Output the (x, y) coordinate of the center of the cell containing the given text.  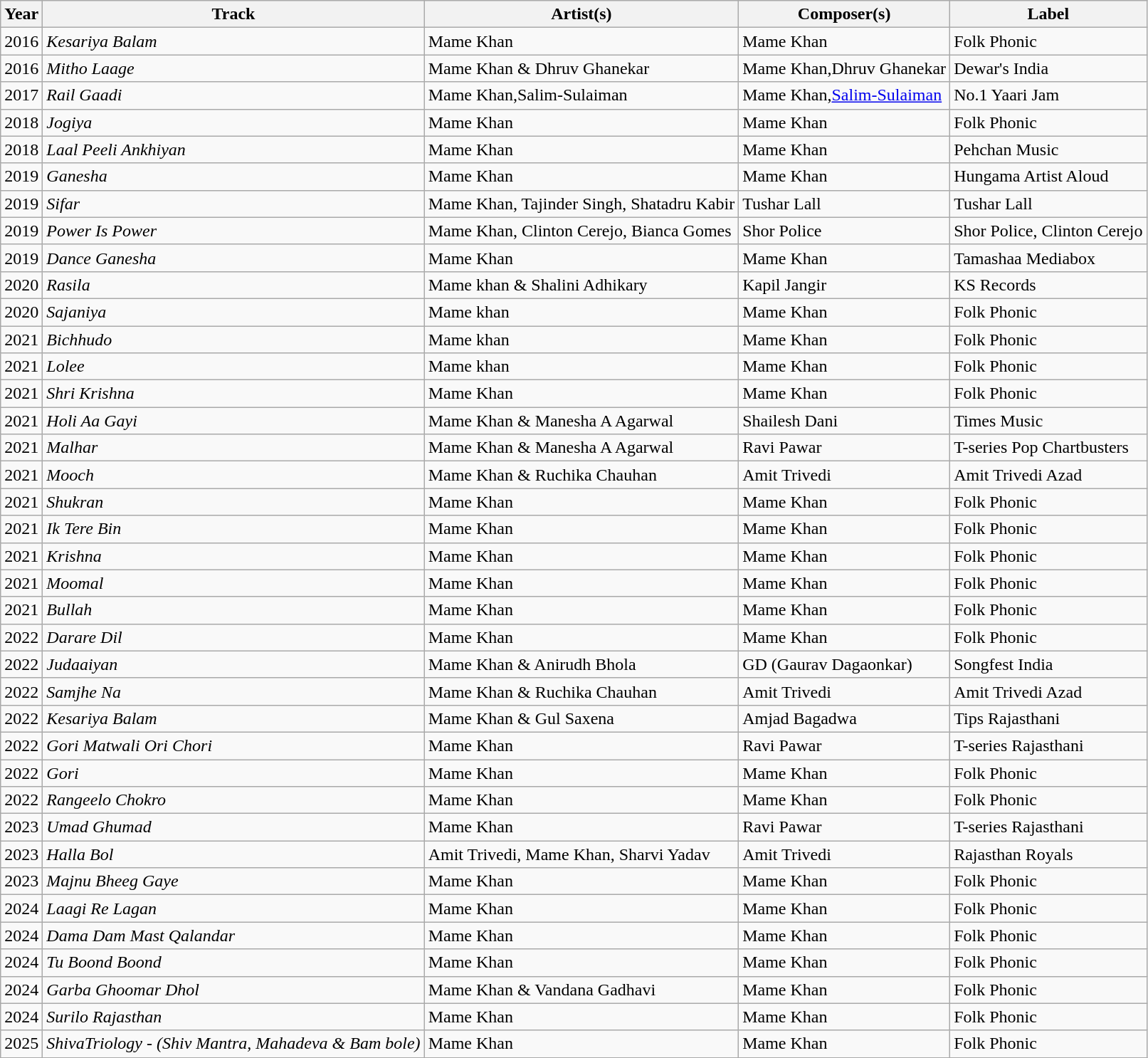
Ik Tere Bin (233, 529)
Moomal (233, 583)
Sajaniya (233, 312)
Judaaiyan (233, 664)
Shri Krishna (233, 394)
Artist(s) (581, 14)
Mitho Laage (233, 68)
Rasila (233, 285)
Dama Dam Mast Qalandar (233, 936)
KS Records (1048, 285)
Bullah (233, 610)
Pehchan Music (1048, 150)
Mame Khan & Dhruv Ghanekar (581, 68)
T-series Pop Chartbusters (1048, 448)
Kapil Jangir (844, 285)
ShivaTriology - (Shiv Mantra, Mahadeva & Bam bole) (233, 1044)
Tamashaa Mediabox (1048, 258)
Mame khan & Shalini Adhikary (581, 285)
Shor Police, Clinton Cerejo (1048, 231)
Dewar's India (1048, 68)
Composer(s) (844, 14)
2017 (21, 95)
Lolee (233, 367)
Track (233, 14)
2025 (21, 1044)
Krishna (233, 556)
Surilo Rajasthan (233, 1017)
Mame Khan & Vandana Gadhavi (581, 990)
Shukran (233, 502)
GD (Gaurav Dagaonkar) (844, 664)
Rangeelo Chokro (233, 800)
Mame Khan, Clinton Cerejo, Bianca Gomes (581, 231)
No.1 Yaari Jam (1048, 95)
Shor Police (844, 231)
Hungama Artist Aloud (1048, 177)
Times Music (1048, 421)
Jogiya (233, 122)
Mame Khan,Dhruv Ghanekar (844, 68)
Tips Rajasthani (1048, 718)
Samjhe Na (233, 691)
Halla Bol (233, 854)
Sifar (233, 204)
Power Is Power (233, 231)
Mame Khan & Gul Saxena (581, 718)
Songfest India (1048, 664)
Mooch (233, 475)
Holi Aa Gayi (233, 421)
Ganesha (233, 177)
Bichhudo (233, 340)
Malhar (233, 448)
Gori Matwali Ori Chori (233, 745)
Amit Trivedi, Mame Khan, Sharvi Yadav (581, 854)
Darare Dil (233, 637)
Dance Ganesha (233, 258)
Majnu Bheeg Gaye (233, 881)
Rajasthan Royals (1048, 854)
Rail Gaadi (233, 95)
Gori (233, 772)
Umad Ghumad (233, 827)
Mame Khan & Anirudh Bhola (581, 664)
Amjad Bagadwa (844, 718)
Laal Peeli Ankhiyan (233, 150)
Tu Boond Boond (233, 963)
Laagi Re Lagan (233, 908)
Year (21, 14)
Garba Ghoomar Dhol (233, 990)
Shailesh Dani (844, 421)
Label (1048, 14)
Mame Khan, Tajinder Singh, Shatadru Kabir (581, 204)
